From the cell containing the given text, extract its center point as [x, y] coordinate. 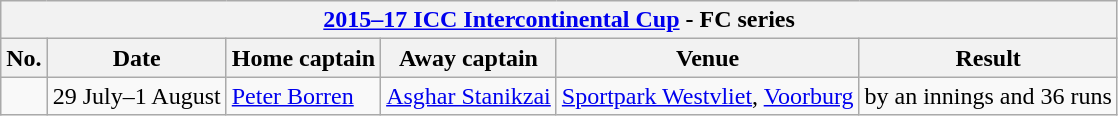
Asghar Stanikzai [469, 96]
29 July–1 August [136, 96]
by an innings and 36 runs [988, 96]
Sportpark Westvliet, Voorburg [708, 96]
Away captain [469, 58]
Home captain [303, 58]
Peter Borren [303, 96]
Date [136, 58]
2015–17 ICC Intercontinental Cup - FC series [560, 20]
Result [988, 58]
No. [24, 58]
Venue [708, 58]
